Pinpoint the cell where the given text exists, returning its [X, Y] midpoint coordinate. 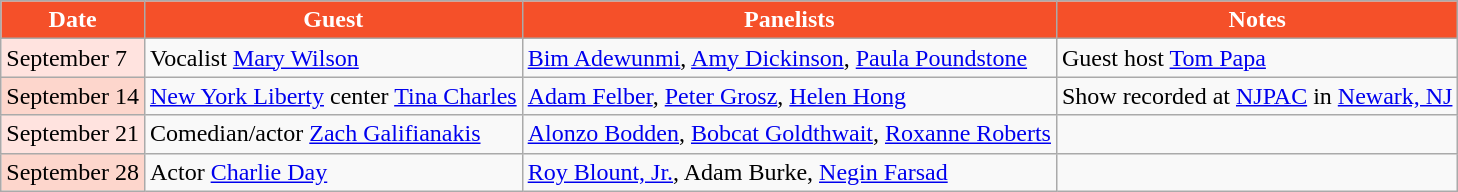
New York Liberty center Tina Charles [333, 96]
Notes [1256, 20]
Show recorded at NJPAC in Newark, NJ [1256, 96]
September 7 [73, 58]
September 28 [73, 172]
Actor Charlie Day [333, 172]
Roy Blount, Jr., Adam Burke, Negin Farsad [789, 172]
Bim Adewunmi, Amy Dickinson, Paula Poundstone [789, 58]
Alonzo Bodden, Bobcat Goldthwait, Roxanne Roberts [789, 134]
Guest [333, 20]
Date [73, 20]
Panelists [789, 20]
Guest host Tom Papa [1256, 58]
September 21 [73, 134]
Comedian/actor Zach Galifianakis [333, 134]
Adam Felber, Peter Grosz, Helen Hong [789, 96]
Vocalist Mary Wilson [333, 58]
September 14 [73, 96]
